Identify which cell holds the provided text, then report its [x, y] central coordinate. 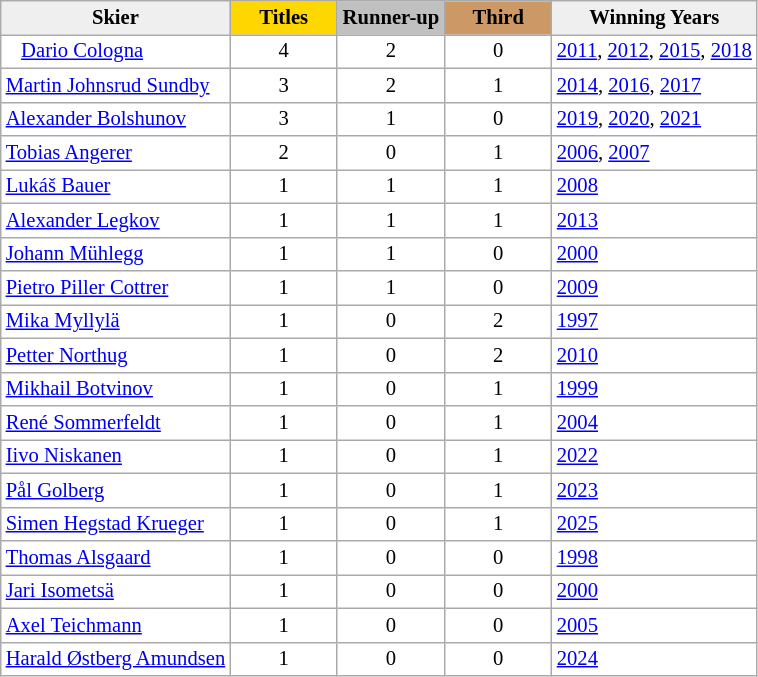
2023 [654, 490]
2006, 2007 [654, 153]
2010 [654, 355]
Johann Mühlegg [116, 254]
2009 [654, 287]
Jari Isometsä [116, 591]
4 [284, 51]
Mikhail Botvinov [116, 389]
Alexander Bolshunov [116, 119]
Martin Johnsrud Sundby [116, 85]
2025 [654, 524]
Pietro Piller Cottrer [116, 287]
Pål Golberg [116, 490]
Third [498, 17]
2022 [654, 456]
Thomas Alsgaard [116, 557]
2011, 2012, 2015, 2018 [654, 51]
Dario Cologna [116, 51]
2004 [654, 423]
Alexander Legkov [116, 220]
René Sommerfeldt [116, 423]
Titles [284, 17]
Skier [116, 17]
2019, 2020, 2021 [654, 119]
2014, 2016, 2017 [654, 85]
Tobias Angerer [116, 153]
Runner-up [390, 17]
Petter Northug [116, 355]
Iivo Niskanen [116, 456]
2024 [654, 659]
2005 [654, 625]
1998 [654, 557]
Axel Teichmann [116, 625]
1997 [654, 321]
Harald Østberg Amundsen [116, 659]
Lukáš Bauer [116, 186]
1999 [654, 389]
Simen Hegstad Krueger [116, 524]
Mika Myllylä [116, 321]
2013 [654, 220]
Winning Years [654, 17]
2008 [654, 186]
